Pinpoint the cell where the given text exists, returning its [X, Y] midpoint coordinate. 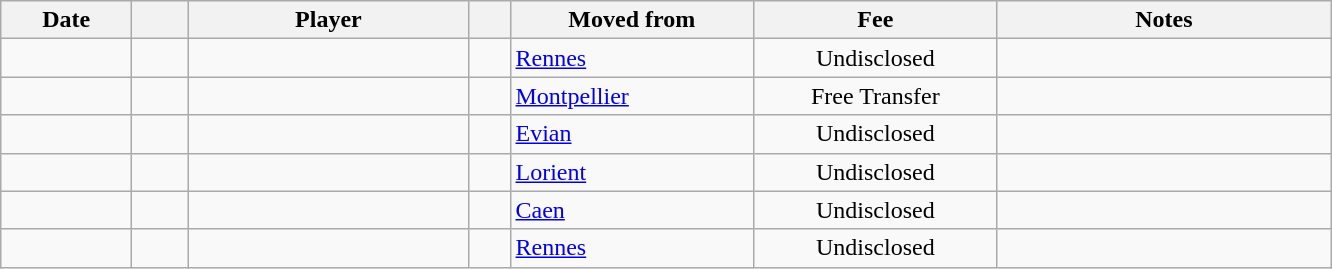
Moved from [632, 20]
Player [328, 20]
Fee [876, 20]
Date [66, 20]
Montpellier [632, 96]
Free Transfer [876, 96]
Lorient [632, 172]
Caen [632, 210]
Evian [632, 134]
Notes [1164, 20]
